Extract the (X, Y) coordinate from the center of the cell holding the provided text.  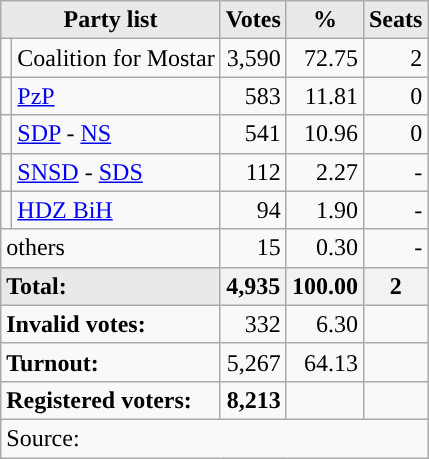
SDP - NS (116, 134)
% (324, 20)
112 (253, 172)
1.90 (324, 210)
332 (253, 324)
Party list (110, 20)
10.96 (324, 134)
others (110, 248)
HDZ BiH (116, 210)
5,267 (253, 362)
15 (253, 248)
Registered voters: (110, 400)
SNSD - SDS (116, 172)
Coalition for Mostar (116, 58)
PzP (116, 96)
8,213 (253, 400)
72.75 (324, 58)
6.30 (324, 324)
Turnout: (110, 362)
Seats (395, 20)
3,590 (253, 58)
Invalid votes: (110, 324)
2.27 (324, 172)
Source: (214, 438)
583 (253, 96)
94 (253, 210)
64.13 (324, 362)
541 (253, 134)
Votes (253, 20)
0.30 (324, 248)
Total: (110, 286)
4,935 (253, 286)
11.81 (324, 96)
100.00 (324, 286)
